Extract the (x, y) coordinate from the center of the cell holding the provided text.  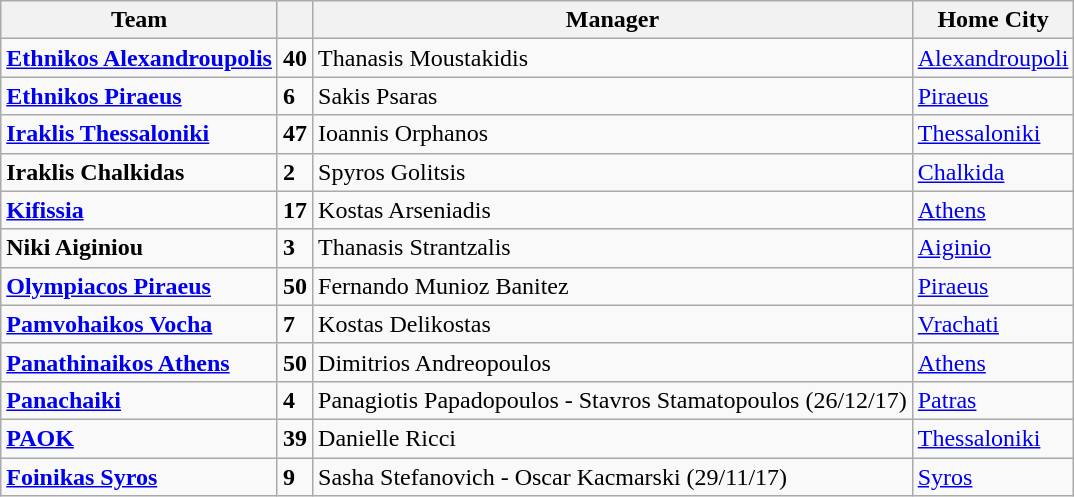
Thanasis Strantzalis (613, 248)
Ioannis Orphanos (613, 134)
Manager (613, 20)
Kostas Arseniadis (613, 210)
Panachaiki (140, 400)
17 (294, 210)
Syros (993, 477)
Ethnikos Piraeus (140, 96)
7 (294, 324)
Patras (993, 400)
9 (294, 477)
Kifissia (140, 210)
Aiginio (993, 248)
3 (294, 248)
Kostas Delikostas (613, 324)
Foinikas Syros (140, 477)
4 (294, 400)
2 (294, 172)
Pamvohaikos Vocha (140, 324)
Niki Aiginiou (140, 248)
Thanasis Moustakidis (613, 58)
Fernando Munioz Banitez (613, 286)
Dimitrios Andreopoulos (613, 362)
PAOK (140, 438)
Alexandroupoli (993, 58)
6 (294, 96)
Home City (993, 20)
Sasha Stefanovich - Oscar Kacmarski (29/11/17) (613, 477)
40 (294, 58)
Panathinaikos Athens (140, 362)
Olympiacos Piraeus (140, 286)
Ethnikos Alexandroupolis (140, 58)
Spyros Golitsis (613, 172)
Vrachati (993, 324)
47 (294, 134)
Team (140, 20)
39 (294, 438)
Iraklis Chalkidas (140, 172)
Sakis Psaras (613, 96)
Iraklis Thessaloniki (140, 134)
Panagiotis Papadopoulos - Stavros Stamatopoulos (26/12/17) (613, 400)
Chalkida (993, 172)
Danielle Ricci (613, 438)
